Detect which cell encompasses the target text, then output its [X, Y] center coordinate. 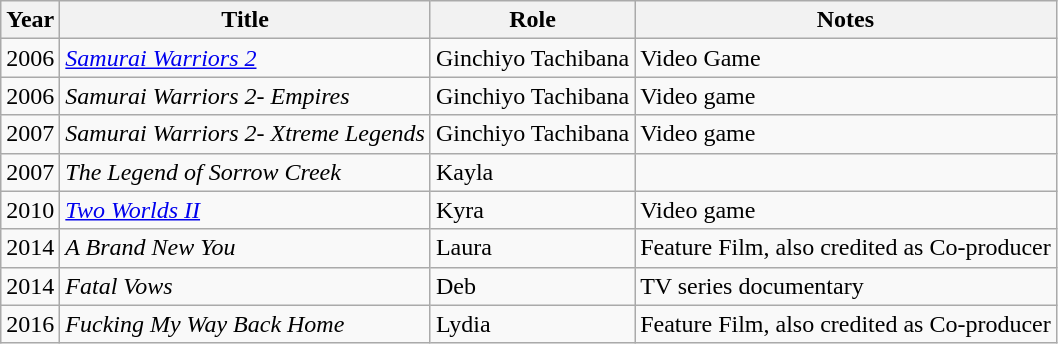
Fatal Vows [246, 286]
Deb [532, 286]
Video Game [846, 58]
Samurai Warriors 2- Empires [246, 96]
2010 [30, 210]
Title [246, 20]
Kyra [532, 210]
Samurai Warriors 2- Xtreme Legends [246, 134]
Year [30, 20]
Fucking My Way Back Home [246, 324]
Lydia [532, 324]
TV series documentary [846, 286]
Samurai Warriors 2 [246, 58]
2016 [30, 324]
The Legend of Sorrow Creek [246, 172]
A Brand New You [246, 248]
Two Worlds II [246, 210]
Role [532, 20]
Kayla [532, 172]
Laura [532, 248]
Notes [846, 20]
